Return the (X, Y) coordinate for the center point of the cell that contains the specified text.  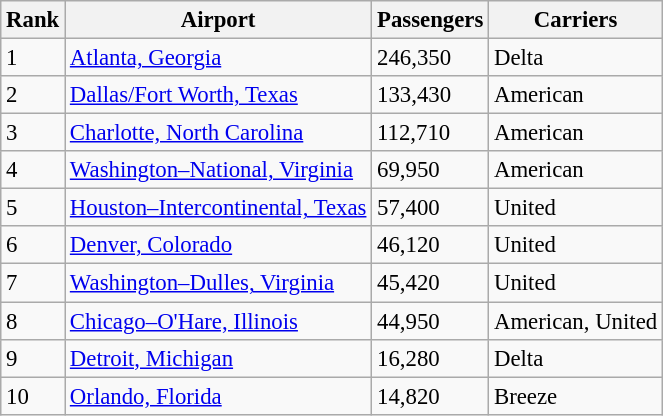
14,820 (430, 396)
Denver, Colorado (218, 245)
69,950 (430, 170)
1 (33, 58)
Dallas/Fort Worth, Texas (218, 95)
3 (33, 133)
44,950 (430, 321)
Washington–Dulles, Virginia (218, 283)
Atlanta, Georgia (218, 58)
9 (33, 358)
7 (33, 283)
112,710 (430, 133)
246,350 (430, 58)
57,400 (430, 208)
Chicago–O'Hare, Illinois (218, 321)
Passengers (430, 20)
Airport (218, 20)
Rank (33, 20)
Houston–Intercontinental, Texas (218, 208)
4 (33, 170)
45,420 (430, 283)
133,430 (430, 95)
Charlotte, North Carolina (218, 133)
10 (33, 396)
46,120 (430, 245)
Orlando, Florida (218, 396)
8 (33, 321)
2 (33, 95)
6 (33, 245)
16,280 (430, 358)
Detroit, Michigan (218, 358)
Washington–National, Virginia (218, 170)
Carriers (576, 20)
American, United (576, 321)
Breeze (576, 396)
5 (33, 208)
